Identify which cell holds the provided text, then report its (x, y) central coordinate. 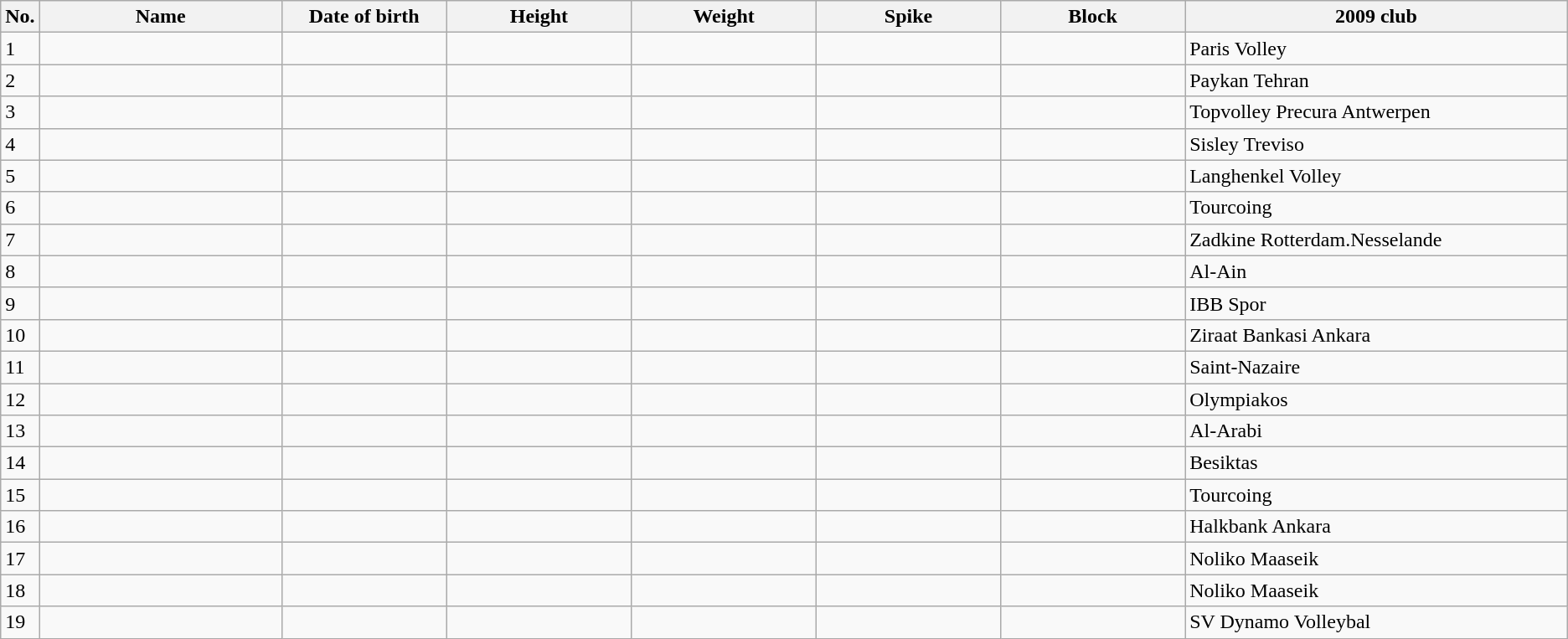
Al-Ain (1377, 271)
13 (20, 431)
Paykan Tehran (1377, 80)
Paris Volley (1377, 49)
8 (20, 271)
Zadkine Rotterdam.Nesselande (1377, 240)
Saint-Nazaire (1377, 367)
Date of birth (364, 17)
10 (20, 335)
9 (20, 303)
Olympiakos (1377, 399)
16 (20, 527)
Weight (724, 17)
1 (20, 49)
Al-Arabi (1377, 431)
14 (20, 463)
Ziraat Bankasi Ankara (1377, 335)
19 (20, 622)
7 (20, 240)
Spike (908, 17)
15 (20, 495)
2009 club (1377, 17)
Langhenkel Volley (1377, 176)
IBB Spor (1377, 303)
4 (20, 144)
18 (20, 590)
6 (20, 208)
Topvolley Precura Antwerpen (1377, 112)
17 (20, 559)
SV Dynamo Volleybal (1377, 622)
3 (20, 112)
Block (1093, 17)
Sisley Treviso (1377, 144)
Besiktas (1377, 463)
2 (20, 80)
Name (161, 17)
Halkbank Ankara (1377, 527)
5 (20, 176)
12 (20, 399)
No. (20, 17)
11 (20, 367)
Height (539, 17)
